Identify which cell holds the provided text, then report its (X, Y) central coordinate. 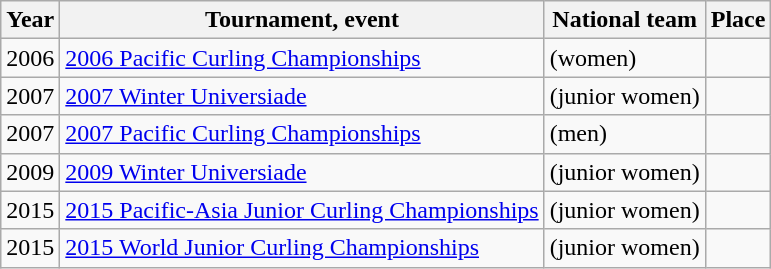
National team (624, 20)
Tournament, event (302, 20)
2009 Winter Universiade (302, 172)
Place (738, 20)
(men) (624, 134)
(women) (624, 58)
2006 (30, 58)
2006 Pacific Curling Championships (302, 58)
2009 (30, 172)
2007 Pacific Curling Championships (302, 134)
2007 Winter Universiade (302, 96)
2015 Pacific-Asia Junior Curling Championships (302, 210)
Year (30, 20)
2015 World Junior Curling Championships (302, 248)
